Extract the (X, Y) coordinate from the center of the cell holding the provided text.  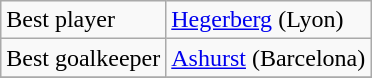
Best player (84, 20)
Best goalkeeper (84, 58)
Hegerberg (Lyon) (268, 20)
Ashurst (Barcelona) (268, 58)
